Output the [X, Y] coordinate of the center of the cell containing the given text.  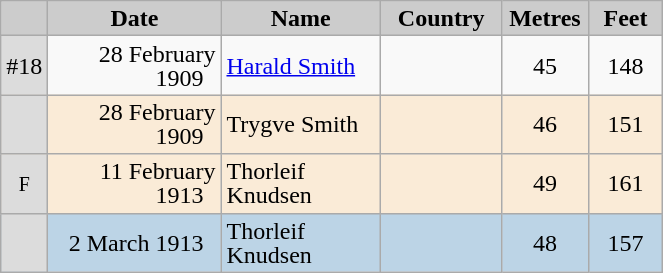
148 [626, 66]
49 [545, 184]
157 [626, 242]
Metres [545, 18]
Date [134, 18]
Feet [626, 18]
2 March 1913 [134, 242]
161 [626, 184]
F [24, 184]
Name [301, 18]
11 February 1913 [134, 184]
#18 [24, 66]
46 [545, 124]
151 [626, 124]
Trygve Smith [301, 124]
Country [442, 18]
Harald Smith [301, 66]
48 [545, 242]
45 [545, 66]
